For the text-containing cell, return its midpoint in [X, Y] coordinate format. 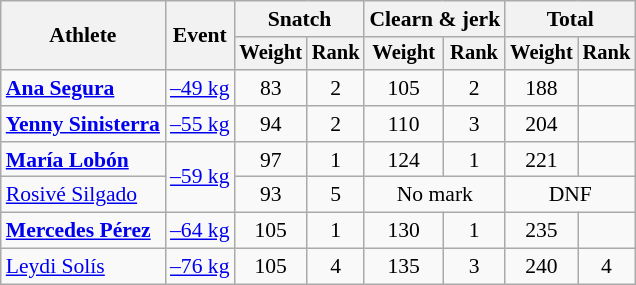
135 [403, 267]
188 [541, 88]
124 [403, 160]
DNF [570, 195]
Athlete [83, 36]
94 [270, 124]
130 [403, 231]
–64 kg [200, 231]
Clearn & jerk [434, 19]
93 [270, 195]
Leydi Solís [83, 267]
Total [570, 19]
240 [541, 267]
110 [403, 124]
221 [541, 160]
Rosivé Silgado [83, 195]
Mercedes Pérez [83, 231]
235 [541, 231]
Yenny Sinisterra [83, 124]
Event [200, 36]
Ana Segura [83, 88]
–76 kg [200, 267]
83 [270, 88]
No mark [434, 195]
–49 kg [200, 88]
–55 kg [200, 124]
–59 kg [200, 178]
5 [336, 195]
97 [270, 160]
María Lobón [83, 160]
204 [541, 124]
Snatch [299, 19]
